Detect which cell encompasses the target text, then output its (x, y) center coordinate. 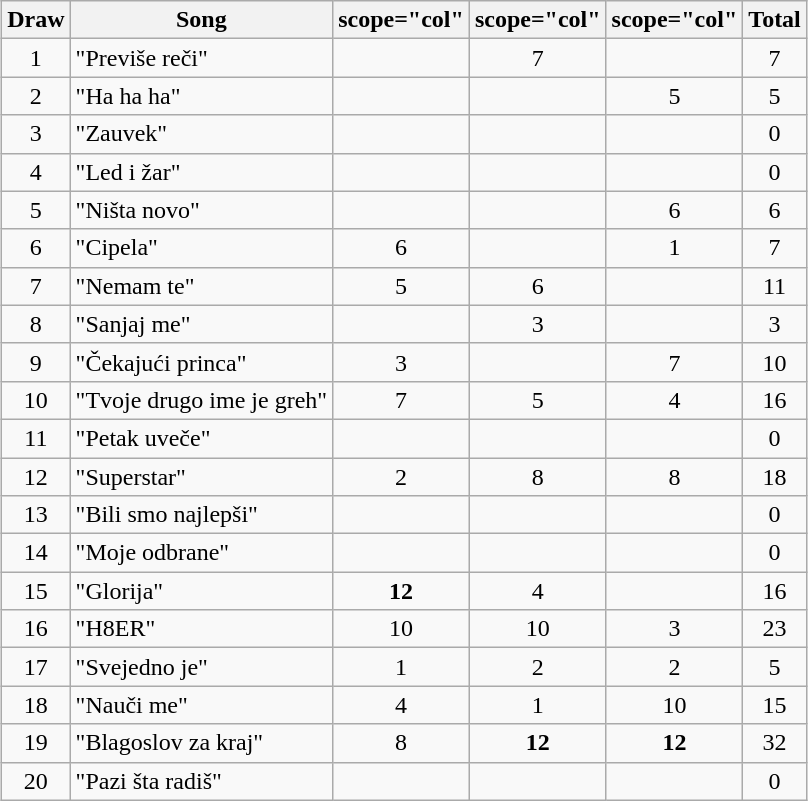
Draw (36, 20)
"Bili smo najlepši" (202, 515)
"Blagoslov za kraj" (202, 743)
"Čekajući princa" (202, 362)
"Superstar" (202, 477)
"Cipela" (202, 248)
"Petak uveče" (202, 438)
13 (36, 515)
"Pazi šta radiš" (202, 781)
"Zauvek" (202, 134)
"Tvoje drugo ime je greh" (202, 400)
20 (36, 781)
32 (775, 743)
17 (36, 667)
"Previše reči" (202, 58)
19 (36, 743)
"H8ER" (202, 629)
9 (36, 362)
"Led i žar" (202, 172)
"Ha ha ha" (202, 96)
"Svejedno je" (202, 667)
"Nemam te" (202, 286)
"Ništa novo" (202, 210)
14 (36, 553)
"Glorija" (202, 591)
23 (775, 629)
"Moje odbrane" (202, 553)
Total (775, 20)
Song (202, 20)
"Nauči me" (202, 705)
"Sanjaj me" (202, 324)
